Identify which cell holds the provided text, then report its [X, Y] central coordinate. 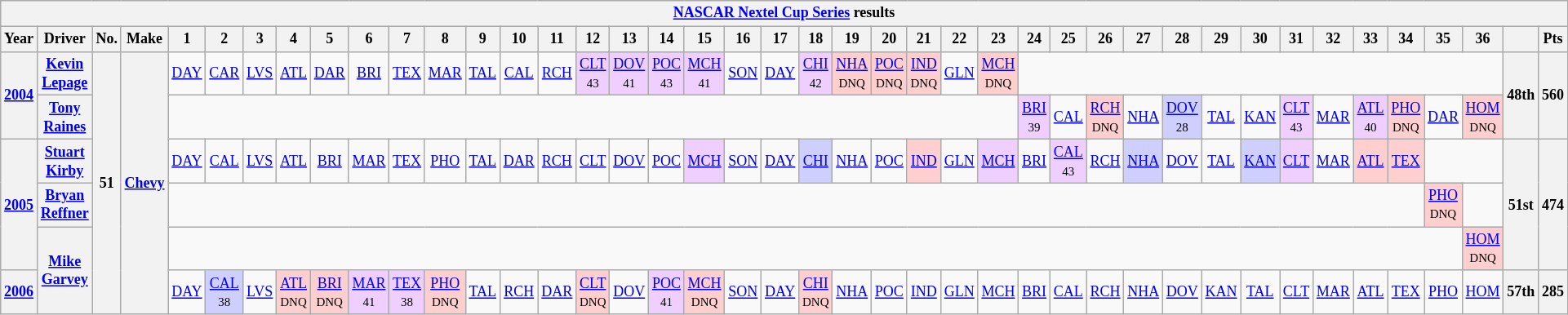
29 [1221, 39]
CAR [224, 73]
Chevy [144, 183]
51st [1521, 204]
33 [1370, 39]
26 [1105, 39]
35 [1443, 39]
560 [1553, 95]
34 [1406, 39]
21 [924, 39]
DOV41 [629, 73]
POC41 [667, 292]
32 [1334, 39]
Bryan Reffner [64, 205]
10 [519, 39]
CHI [816, 161]
2004 [20, 95]
28 [1182, 39]
25 [1068, 39]
Tony Raines [64, 118]
1 [187, 39]
16 [743, 39]
18 [816, 39]
57th [1521, 292]
6 [369, 39]
Pts [1553, 39]
INDDNQ [924, 73]
Stuart Kirby [64, 161]
POCDNQ [890, 73]
11 [557, 39]
51 [106, 183]
BRI39 [1035, 118]
12 [593, 39]
ATLDNQ [294, 292]
NHADNQ [852, 73]
2005 [20, 204]
13 [629, 39]
2 [224, 39]
15 [704, 39]
Mike Garvey [64, 271]
CAL38 [224, 292]
9 [482, 39]
CAL43 [1068, 161]
Year [20, 39]
POC43 [667, 73]
RCHDNQ [1105, 118]
27 [1144, 39]
474 [1553, 204]
BRIDNQ [330, 292]
24 [1035, 39]
36 [1482, 39]
CHI42 [816, 73]
No. [106, 39]
ATL40 [1370, 118]
MCH41 [704, 73]
31 [1296, 39]
3 [260, 39]
17 [780, 39]
22 [959, 39]
DOV28 [1182, 118]
30 [1260, 39]
TEX38 [407, 292]
HOM [1482, 292]
CHIDNQ [816, 292]
Driver [64, 39]
MAR41 [369, 292]
CLTDNQ [593, 292]
14 [667, 39]
4 [294, 39]
20 [890, 39]
285 [1553, 292]
2006 [20, 292]
23 [998, 39]
5 [330, 39]
7 [407, 39]
NASCAR Nextel Cup Series results [784, 13]
48th [1521, 95]
Make [144, 39]
8 [445, 39]
Kevin Lepage [64, 73]
19 [852, 39]
